Return (X, Y) of the center of cell containing provided text 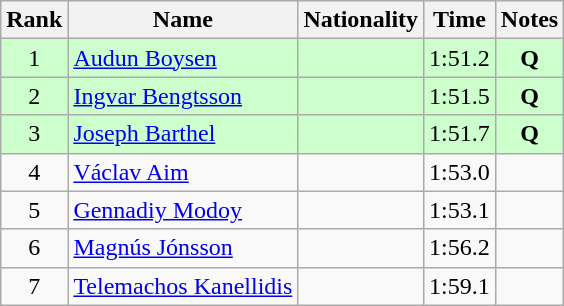
2 (34, 96)
Name (183, 20)
4 (34, 172)
5 (34, 210)
Joseph Barthel (183, 134)
Rank (34, 20)
7 (34, 286)
Ingvar Bengtsson (183, 96)
1:51.5 (460, 96)
6 (34, 248)
Václav Aim (183, 172)
Gennadiy Modoy (183, 210)
Time (460, 20)
1:59.1 (460, 286)
1:51.2 (460, 58)
Telemachos Kanellidis (183, 286)
1:53.0 (460, 172)
1:56.2 (460, 248)
Nationality (361, 20)
1 (34, 58)
3 (34, 134)
Magnús Jónsson (183, 248)
Audun Boysen (183, 58)
1:51.7 (460, 134)
1:53.1 (460, 210)
Notes (529, 20)
